For the text-containing cell, return its midpoint in (X, Y) coordinate format. 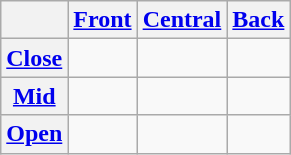
Back (258, 20)
Open (34, 134)
Close (34, 58)
Mid (34, 96)
Front (102, 20)
Central (182, 20)
